Extract the [X, Y] coordinate from the center of the cell holding the provided text.  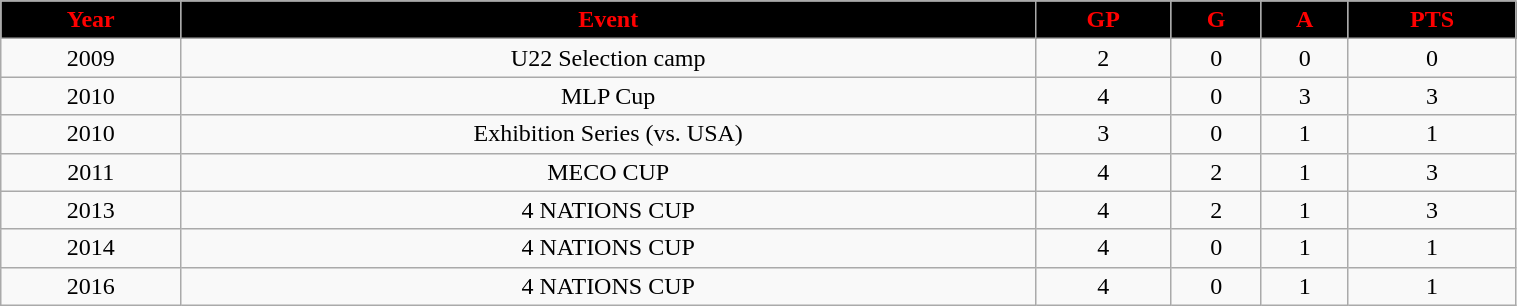
2009 [91, 58]
MECO CUP [608, 172]
G [1216, 20]
2016 [91, 286]
PTS [1432, 20]
Event [608, 20]
2014 [91, 248]
Exhibition Series (vs. USA) [608, 134]
2013 [91, 210]
U22 Selection camp [608, 58]
GP [1104, 20]
Year [91, 20]
2011 [91, 172]
A [1304, 20]
MLP Cup [608, 96]
